Locate the cell with the specified text and output its [x, y] center coordinate. 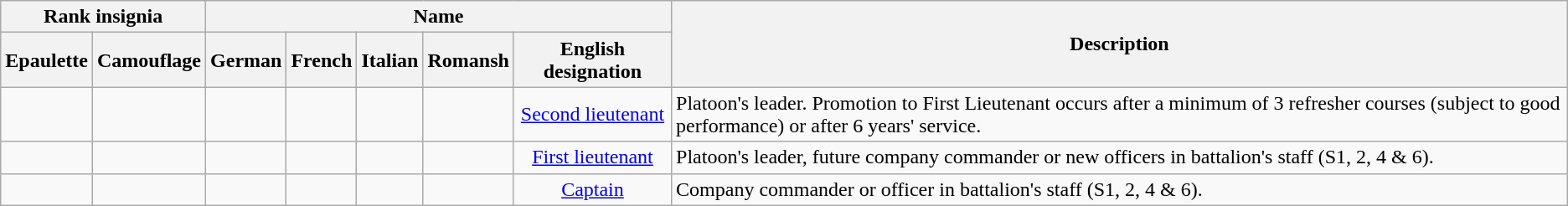
Description [1120, 44]
First lieutenant [592, 157]
Epaulette [47, 60]
Name [439, 17]
Romansh [468, 60]
German [246, 60]
Company commander or officer in battalion's staff (S1, 2, 4 & 6). [1120, 189]
Rank insignia [104, 17]
English designation [592, 60]
French [322, 60]
Platoon's leader, future company commander or new officers in battalion's staff (S1, 2, 4 & 6). [1120, 157]
Italian [390, 60]
Camouflage [149, 60]
Captain [592, 189]
Second lieutenant [592, 114]
